Search for the cell housing the specified text and yield its [x, y] center coordinate. 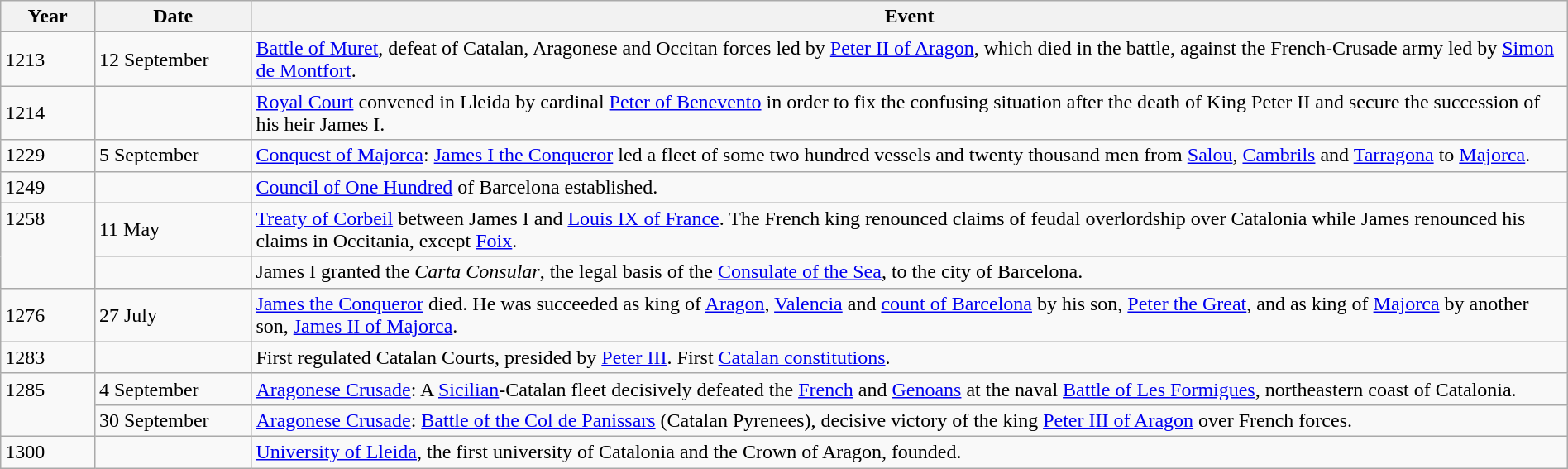
1300 [48, 452]
11 May [172, 230]
4 September [172, 389]
1285 [48, 404]
James I granted the Carta Consular, the legal basis of the Consulate of the Sea, to the city of Barcelona. [910, 272]
Aragonese Crusade: Battle of the Col de Panissars (Catalan Pyrenees), decisive victory of the king Peter III of Aragon over French forces. [910, 420]
1283 [48, 357]
1258 [48, 245]
30 September [172, 420]
12 September [172, 60]
5 September [172, 156]
1214 [48, 112]
Year [48, 17]
Date [172, 17]
1229 [48, 156]
University of Lleida, the first university of Catalonia and the Crown of Aragon, founded. [910, 452]
Event [910, 17]
1276 [48, 314]
1213 [48, 60]
27 July [172, 314]
Council of One Hundred of Barcelona established. [910, 187]
First regulated Catalan Courts, presided by Peter III. First Catalan constitutions. [910, 357]
1249 [48, 187]
